Determine the (X, Y) coordinate at the center of the cell enclosing the given text.  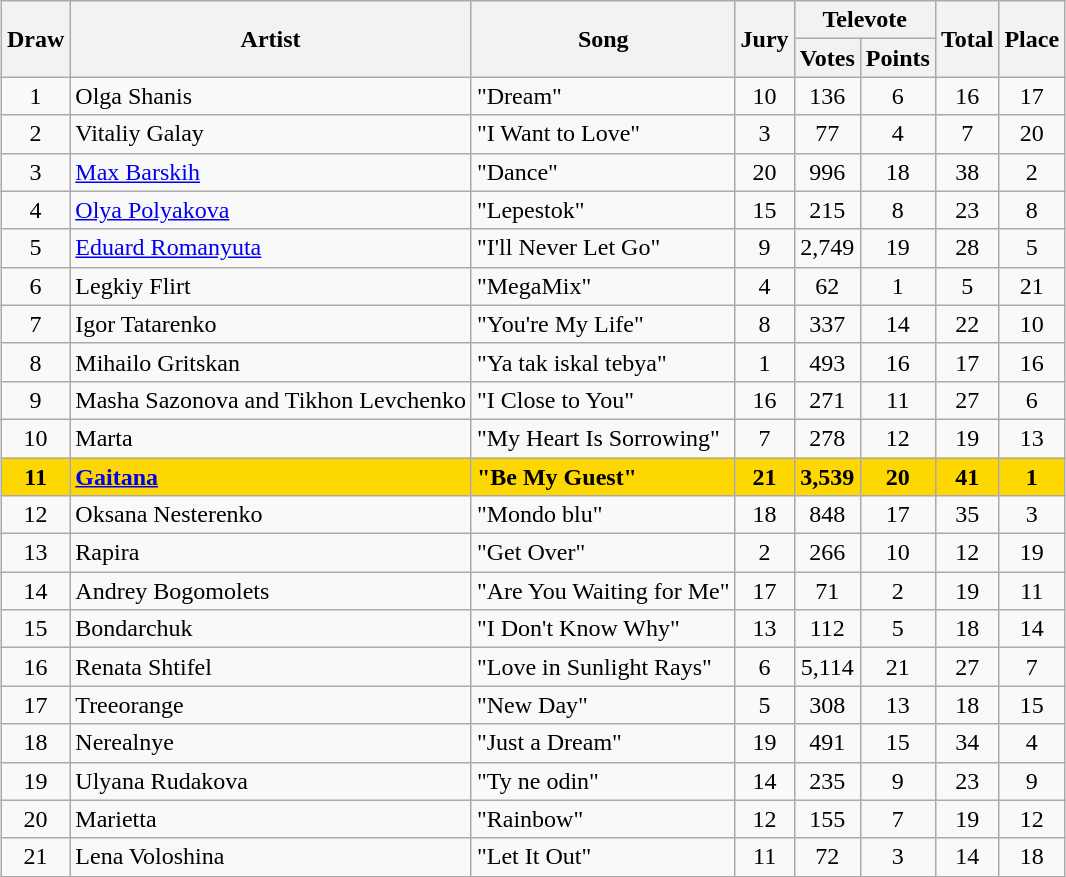
"You're My Life" (603, 324)
34 (967, 743)
"Be My Guest" (603, 477)
5,114 (827, 667)
"Get Over" (603, 553)
35 (967, 515)
Max Barskih (271, 172)
Marietta (271, 819)
Place (1032, 39)
38 (967, 172)
Eduard Romanyuta (271, 248)
Olga Shanis (271, 96)
77 (827, 134)
71 (827, 591)
Jury (764, 39)
266 (827, 553)
"I Close to You" (603, 400)
Masha Sazonova and Tikhon Levchenko (271, 400)
493 (827, 362)
"New Day" (603, 705)
28 (967, 248)
Artist (271, 39)
Olya Polyakova (271, 210)
Vitaliy Galay (271, 134)
Marta (271, 438)
996 (827, 172)
"Let It Out" (603, 857)
Ulyana Rudakova (271, 781)
41 (967, 477)
Votes (827, 58)
Gaitana (271, 477)
"My Heart Is Sorrowing" (603, 438)
Points (898, 58)
136 (827, 96)
62 (827, 286)
"Love in Sunlight Rays" (603, 667)
"I Don't Know Why" (603, 629)
22 (967, 324)
"Are You Waiting for Me" (603, 591)
Nerealnye (271, 743)
"Ty ne odin" (603, 781)
Televote (864, 20)
235 (827, 781)
Lena Voloshina (271, 857)
278 (827, 438)
Andrey Bogomolets (271, 591)
Draw (35, 39)
Legkiy Flirt (271, 286)
848 (827, 515)
Treeorange (271, 705)
"Just a Dream" (603, 743)
271 (827, 400)
"Dream" (603, 96)
337 (827, 324)
Song (603, 39)
"I Want to Love" (603, 134)
72 (827, 857)
308 (827, 705)
Bondarchuk (271, 629)
"I'll Never Let Go" (603, 248)
112 (827, 629)
3,539 (827, 477)
Oksana Nesterenko (271, 515)
"Dance" (603, 172)
491 (827, 743)
"Rainbow" (603, 819)
Mihailo Gritskan (271, 362)
Renata Shtifel (271, 667)
Igor Tatarenko (271, 324)
Rapira (271, 553)
2,749 (827, 248)
Total (967, 39)
"Mondo blu" (603, 515)
"Lepestok" (603, 210)
"Ya tak iskal tebya" (603, 362)
"MegaMix" (603, 286)
155 (827, 819)
215 (827, 210)
